From the cell containing the given text, extract its center point as [x, y] coordinate. 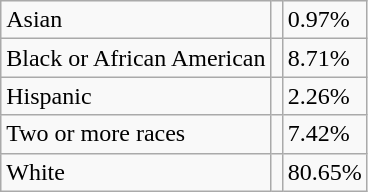
Black or African American [136, 58]
Hispanic [136, 96]
8.71% [324, 58]
Asian [136, 20]
White [136, 172]
2.26% [324, 96]
7.42% [324, 134]
0.97% [324, 20]
Two or more races [136, 134]
80.65% [324, 172]
